Pinpoint the cell where the given text exists, returning its [x, y] midpoint coordinate. 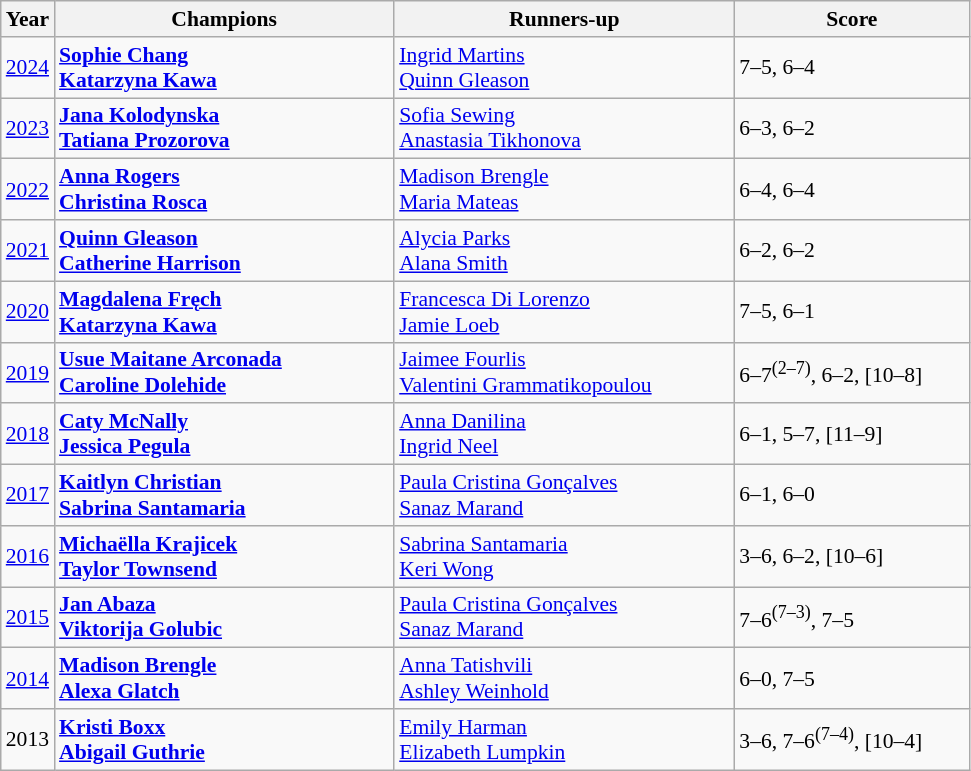
Usue Maitane Arconada Caroline Dolehide [224, 372]
2020 [28, 312]
2018 [28, 434]
2016 [28, 556]
6–7(2–7), 6–2, [10–8] [852, 372]
7–5, 6–1 [852, 312]
Ingrid Martins Quinn Gleason [564, 68]
Jan Abaza Viktorija Golubic [224, 618]
3–6, 7–6(7–4), [10–4] [852, 740]
Alycia Parks Alana Smith [564, 250]
Kaitlyn Christian Sabrina Santamaria [224, 496]
Sophie Chang Katarzyna Kawa [224, 68]
2015 [28, 618]
Champions [224, 19]
Anna Danilina Ingrid Neel [564, 434]
Francesca Di Lorenzo Jamie Loeb [564, 312]
Sabrina Santamaria Keri Wong [564, 556]
2017 [28, 496]
Anna Tatishvili Ashley Weinhold [564, 678]
Caty McNally Jessica Pegula [224, 434]
Year [28, 19]
Kristi Boxx Abigail Guthrie [224, 740]
Jana Kolodynska Tatiana Prozorova [224, 128]
2013 [28, 740]
Jaimee Fourlis Valentini Grammatikopoulou [564, 372]
2019 [28, 372]
7–5, 6–4 [852, 68]
6–1, 6–0 [852, 496]
Anna Rogers Christina Rosca [224, 190]
2023 [28, 128]
Magdalena Fręch Katarzyna Kawa [224, 312]
Emily Harman Elizabeth Lumpkin [564, 740]
Madison Brengle Alexa Glatch [224, 678]
Runners-up [564, 19]
6–3, 6–2 [852, 128]
6–0, 7–5 [852, 678]
7–6(7–3), 7–5 [852, 618]
6–2, 6–2 [852, 250]
Quinn Gleason Catherine Harrison [224, 250]
6–4, 6–4 [852, 190]
3–6, 6–2, [10–6] [852, 556]
6–1, 5–7, [11–9] [852, 434]
Score [852, 19]
2021 [28, 250]
Madison Brengle Maria Mateas [564, 190]
2022 [28, 190]
Michaëlla Krajicek Taylor Townsend [224, 556]
2024 [28, 68]
Sofia Sewing Anastasia Tikhonova [564, 128]
2014 [28, 678]
